Search for the cell housing the specified text and yield its (x, y) center coordinate. 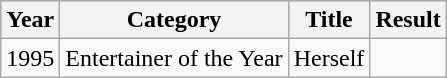
Year (30, 20)
Entertainer of the Year (174, 58)
Title (329, 20)
Result (408, 20)
1995 (30, 58)
Herself (329, 58)
Category (174, 20)
